Locate the cell with the specified text and output its [x, y] center coordinate. 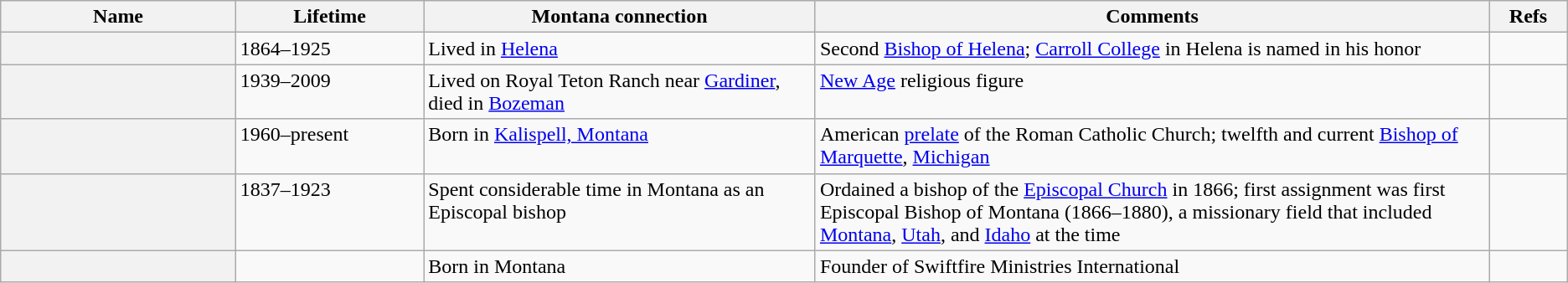
Lifetime [329, 17]
Founder of Swiftfire Ministries International [1152, 266]
Spent considerable time in Montana as an Episcopal bishop [620, 212]
Second Bishop of Helena; Carroll College in Helena is named in his honor [1152, 49]
1837–1923 [329, 212]
New Age religious figure [1152, 92]
Lived in Helena [620, 49]
Born in Montana [620, 266]
Lived on Royal Teton Ranch near Gardiner, died in Bozeman [620, 92]
Name [119, 17]
American prelate of the Roman Catholic Church; twelfth and current Bishop of Marquette, Michigan [1152, 146]
Comments [1152, 17]
Montana connection [620, 17]
1864–1925 [329, 49]
Refs [1529, 17]
Born in Kalispell, Montana [620, 146]
1939–2009 [329, 92]
1960–present [329, 146]
